Determine the (X, Y) coordinate at the center of the cell enclosing the given text.  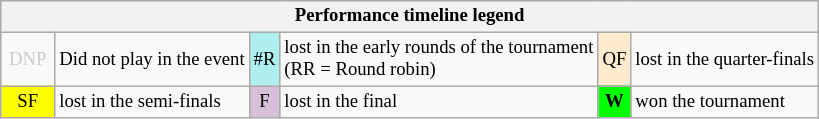
lost in the final (439, 102)
lost in the early rounds of the tournament(RR = Round robin) (439, 60)
lost in the semi-finals (152, 102)
W (614, 102)
Performance timeline legend (410, 16)
won the tournament (725, 102)
#R (264, 60)
Did not play in the event (152, 60)
SF (28, 102)
F (264, 102)
lost in the quarter-finals (725, 60)
DNP (28, 60)
QF (614, 60)
